Determine the [x, y] coordinate at the center of the cell enclosing the given text.  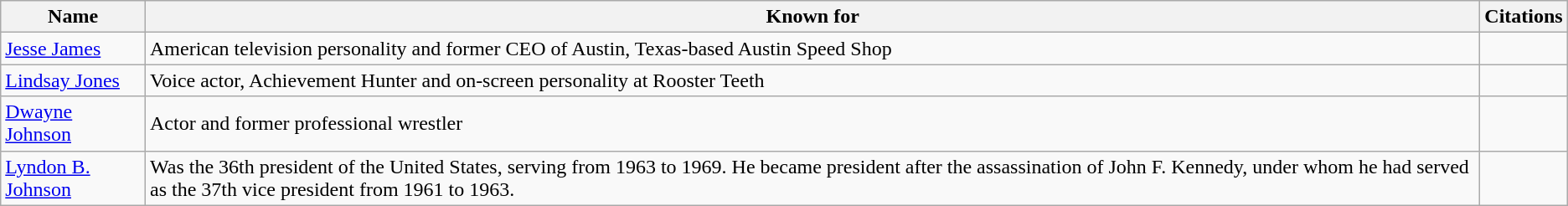
Name [74, 17]
Known for [812, 17]
Actor and former professional wrestler [812, 124]
Lyndon B. Johnson [74, 178]
American television personality and former CEO of Austin, Texas-based Austin Speed Shop [812, 49]
Jesse James [74, 49]
Citations [1524, 17]
Voice actor, Achievement Hunter and on-screen personality at Rooster Teeth [812, 80]
Dwayne Johnson [74, 124]
Lindsay Jones [74, 80]
